Capture the cell that displays the provided text and extract its [X, Y] central coordinate. 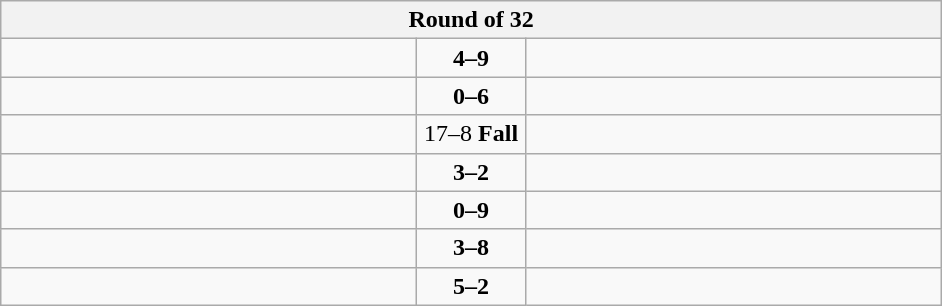
0–9 [472, 210]
4–9 [472, 58]
3–2 [472, 172]
0–6 [472, 96]
17–8 Fall [472, 134]
5–2 [472, 286]
Round of 32 [472, 20]
3–8 [472, 248]
